Return [x, y] of the center of cell containing provided text 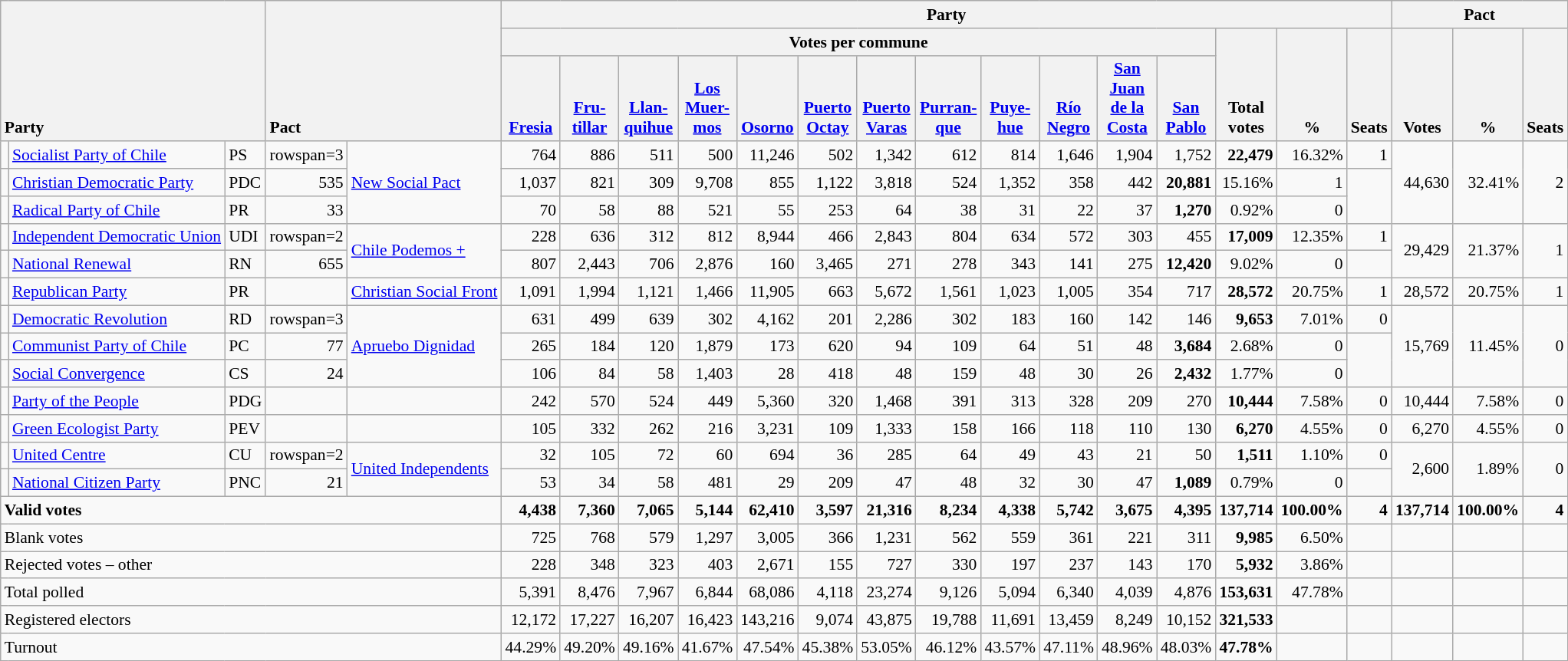
5,094 [1010, 593]
Rejected votes – other [252, 565]
50 [1186, 455]
4,438 [531, 511]
United Independents [425, 469]
655 [306, 265]
2,432 [1186, 374]
449 [707, 401]
663 [828, 292]
PDC [245, 183]
197 [1010, 565]
22,479 [1246, 156]
159 [948, 374]
1,005 [1069, 292]
44,630 [1422, 183]
Puye-hue [1010, 98]
332 [589, 429]
49.16% [649, 647]
60 [707, 455]
6.50% [1312, 538]
6,340 [1069, 593]
1,342 [887, 156]
559 [1010, 538]
285 [887, 455]
5,932 [1246, 565]
55 [767, 210]
Totalvotes [1246, 85]
1,091 [531, 292]
2,671 [767, 565]
455 [1186, 237]
11,905 [767, 292]
Fru-tillar [589, 98]
499 [589, 319]
579 [649, 538]
RN [245, 265]
313 [1010, 401]
RíoNegro [1069, 98]
26 [1128, 374]
155 [828, 565]
481 [707, 483]
5,742 [1069, 511]
8,944 [767, 237]
311 [1186, 538]
9,074 [828, 620]
41.67% [707, 647]
70 [531, 210]
21.37% [1488, 250]
13,459 [1069, 620]
31 [1010, 210]
38 [948, 210]
Osorno [767, 98]
16.32% [1312, 156]
Llan-quihue [649, 98]
43 [1069, 455]
72 [649, 455]
3.86% [1312, 565]
29 [767, 483]
153,631 [1246, 593]
110 [1128, 429]
312 [649, 237]
47.54% [767, 647]
4,162 [767, 319]
1,466 [707, 292]
706 [649, 265]
694 [767, 455]
855 [767, 183]
9,708 [707, 183]
361 [1069, 538]
173 [767, 347]
47.11% [1069, 647]
221 [1128, 538]
309 [649, 183]
216 [707, 429]
Communist Party of Chile [117, 347]
4,039 [1128, 593]
727 [887, 565]
Apruebo Dignidad [425, 347]
634 [1010, 237]
5,672 [887, 292]
36 [828, 455]
612 [948, 156]
21,316 [887, 511]
9,126 [948, 593]
1,403 [707, 374]
12.35% [1312, 237]
1,270 [1186, 210]
143,216 [767, 620]
16,423 [707, 620]
500 [707, 156]
535 [306, 183]
158 [948, 429]
11,691 [1010, 620]
16,207 [649, 620]
343 [1010, 265]
812 [707, 237]
1.89% [1488, 469]
764 [531, 156]
49.20% [589, 647]
348 [589, 565]
11.45% [1488, 347]
886 [589, 156]
303 [1128, 237]
4,118 [828, 593]
2,286 [887, 319]
48.96% [1128, 647]
20,881 [1186, 183]
CS [245, 374]
2,843 [887, 237]
34 [589, 483]
1,561 [948, 292]
262 [649, 429]
0.79% [1246, 483]
12,172 [531, 620]
821 [589, 183]
22 [1069, 210]
3,675 [1128, 511]
8,476 [589, 593]
Votes per commune [859, 42]
15,769 [1422, 347]
Independent Democratic Union [117, 237]
7,065 [649, 511]
Christian Social Front [425, 292]
9,985 [1246, 538]
62,410 [767, 511]
46.12% [948, 647]
Party of the People [117, 401]
717 [1186, 292]
51 [1069, 347]
120 [649, 347]
8,249 [1128, 620]
6,844 [707, 593]
418 [828, 374]
1,352 [1010, 183]
44.29% [531, 647]
725 [531, 538]
636 [589, 237]
9,653 [1246, 319]
1,297 [707, 538]
Socialist Party of Chile [117, 156]
3,597 [828, 511]
8,234 [948, 511]
768 [589, 538]
253 [828, 210]
631 [531, 319]
1.10% [1312, 455]
1,333 [887, 429]
UDI [245, 237]
1,023 [1010, 292]
43.57% [1010, 647]
265 [531, 347]
4,876 [1186, 593]
1,994 [589, 292]
2,600 [1422, 469]
National Citizen Party [117, 483]
19,788 [948, 620]
3,465 [828, 265]
201 [828, 319]
328 [1069, 401]
562 [948, 538]
48.03% [1186, 647]
United Centre [117, 455]
28 [767, 374]
278 [948, 265]
184 [589, 347]
Green Ecologist Party [117, 429]
1,089 [1186, 483]
146 [1186, 319]
1,121 [649, 292]
1,646 [1069, 156]
7,360 [589, 511]
1,511 [1246, 455]
237 [1069, 565]
242 [531, 401]
53 [531, 483]
Registered electors [252, 620]
PS [245, 156]
391 [948, 401]
270 [1186, 401]
32.41% [1488, 183]
511 [649, 156]
49 [1010, 455]
PuertoOctay [828, 98]
7,967 [649, 593]
Votes [1422, 85]
23,274 [887, 593]
3,005 [767, 538]
National Renewal [117, 265]
17,227 [589, 620]
106 [531, 374]
RD [245, 319]
Christian Democratic Party [117, 183]
807 [531, 265]
Social Convergence [117, 374]
321,533 [1246, 620]
SanPablo [1186, 98]
SanJuande laCosta [1128, 98]
166 [1010, 429]
170 [1186, 565]
4,338 [1010, 511]
PC [245, 347]
29,429 [1422, 250]
3,684 [1186, 347]
37 [1128, 210]
366 [828, 538]
1,879 [707, 347]
33 [306, 210]
PuertoVaras [887, 98]
4,395 [1186, 511]
53.05% [887, 647]
323 [649, 565]
5,144 [707, 511]
1,231 [887, 538]
94 [887, 347]
271 [887, 265]
804 [948, 237]
2 [1545, 183]
183 [1010, 319]
Chile Podemos + [425, 250]
68,086 [767, 593]
43,875 [887, 620]
3,818 [887, 183]
45.38% [828, 647]
88 [649, 210]
Fresia [531, 98]
New Social Pact [425, 183]
PEV [245, 429]
1.77% [1246, 374]
Turnout [252, 647]
5,360 [767, 401]
PNC [245, 483]
620 [828, 347]
275 [1128, 265]
354 [1128, 292]
502 [828, 156]
814 [1010, 156]
Purran-que [948, 98]
130 [1186, 429]
1,037 [531, 183]
12,420 [1186, 265]
1,904 [1128, 156]
0.92% [1246, 210]
7.01% [1312, 319]
Republican Party [117, 292]
118 [1069, 429]
24 [306, 374]
15.16% [1246, 183]
Radical Party of Chile [117, 210]
17,009 [1246, 237]
442 [1128, 183]
11,246 [767, 156]
Democratic Revolution [117, 319]
1,122 [828, 183]
521 [707, 210]
77 [306, 347]
466 [828, 237]
2,443 [589, 265]
5,391 [531, 593]
570 [589, 401]
2.68% [1246, 347]
9.02% [1246, 265]
LosMuer-mos [707, 98]
330 [948, 565]
10,152 [1186, 620]
141 [1069, 265]
320 [828, 401]
1,752 [1186, 156]
1,468 [887, 401]
3,231 [767, 429]
Blank votes [252, 538]
358 [1069, 183]
403 [707, 565]
639 [649, 319]
142 [1128, 319]
572 [1069, 237]
143 [1128, 565]
2,876 [707, 265]
PDG [245, 401]
Total polled [252, 593]
84 [589, 374]
CU [245, 455]
Valid votes [252, 511]
